From the cell containing the given text, extract its center point as (X, Y) coordinate. 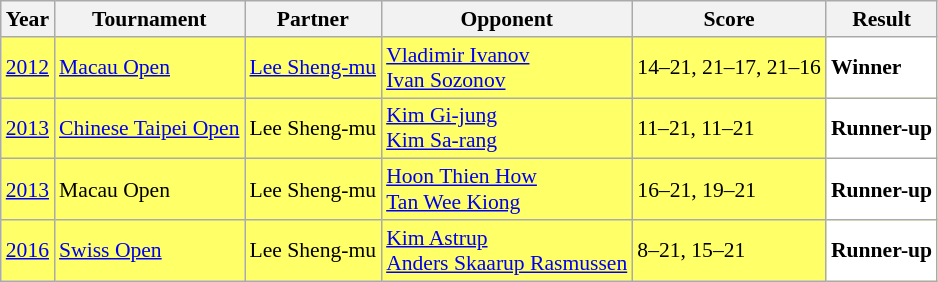
2012 (28, 68)
Score (729, 19)
Kim Gi-jung Kim Sa-rang (506, 128)
Opponent (506, 19)
Hoon Thien How Tan Wee Kiong (506, 190)
14–21, 21–17, 21–16 (729, 68)
8–21, 15–21 (729, 250)
Partner (312, 19)
Vladimir Ivanov Ivan Sozonov (506, 68)
Year (28, 19)
Winner (882, 68)
Kim Astrup Anders Skaarup Rasmussen (506, 250)
Result (882, 19)
2016 (28, 250)
Swiss Open (149, 250)
11–21, 11–21 (729, 128)
16–21, 19–21 (729, 190)
Tournament (149, 19)
Chinese Taipei Open (149, 128)
